Return [x, y] of the center of cell containing provided text 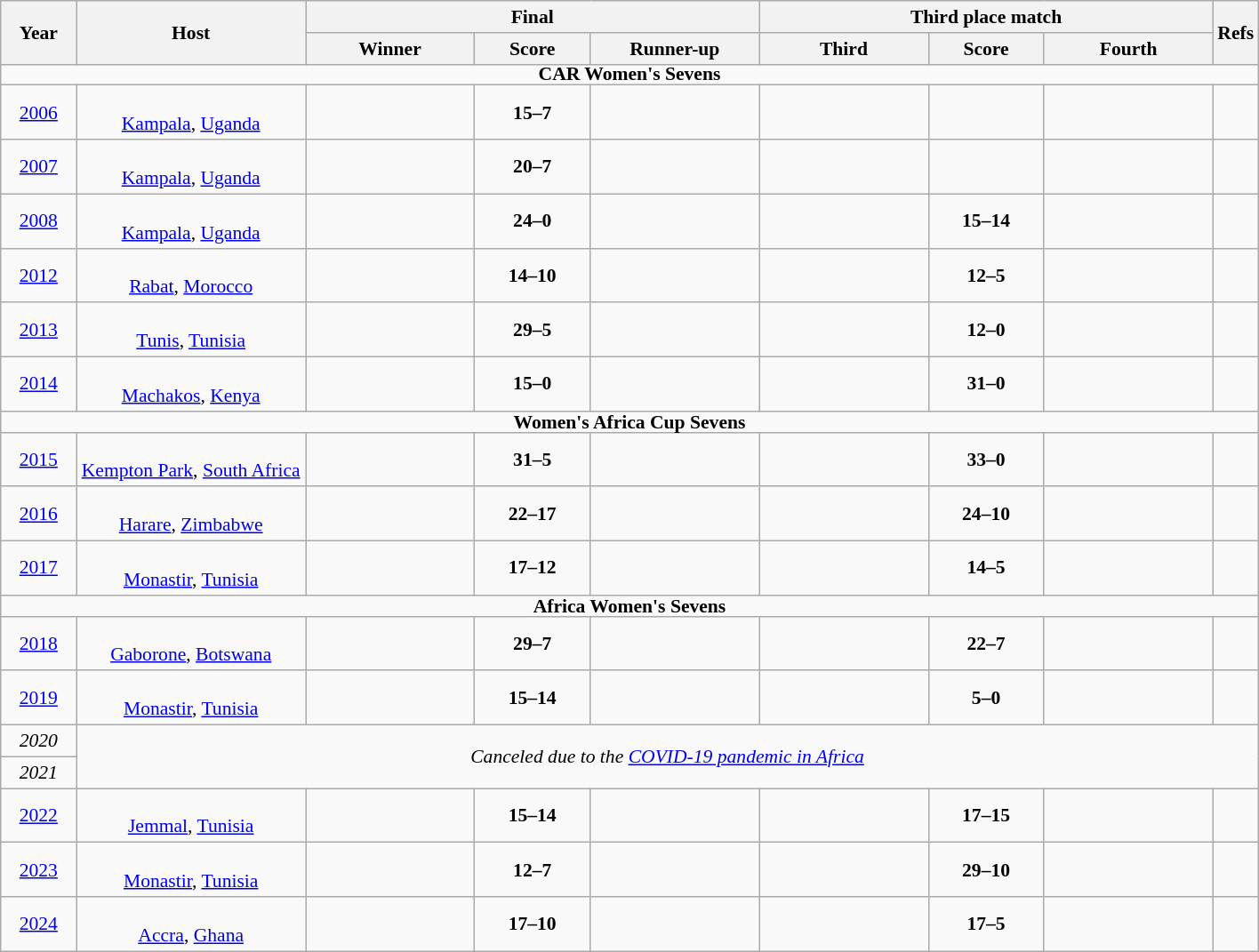
Canceled due to the COVID-19 pandemic in Africa [667, 757]
12–0 [986, 331]
2016 [39, 514]
Host [191, 32]
2008 [39, 220]
2007 [39, 167]
20–7 [533, 167]
24–10 [986, 514]
Fourth [1128, 49]
2015 [39, 459]
Third [844, 49]
Kempton Park, South Africa [191, 459]
31–5 [533, 459]
2018 [39, 644]
2019 [39, 699]
22–7 [986, 644]
17–15 [986, 816]
2014 [39, 384]
31–0 [986, 384]
2013 [39, 331]
2017 [39, 569]
17–12 [533, 569]
Tunis, Tunisia [191, 331]
14–5 [986, 569]
17–10 [533, 924]
Jemmal, Tunisia [191, 816]
Year [39, 32]
33–0 [986, 459]
15–0 [533, 384]
2023 [39, 869]
2012 [39, 276]
Accra, Ghana [191, 924]
Winner [390, 49]
2021 [39, 772]
Women's Africa Cup Sevens [629, 422]
12–5 [986, 276]
5–0 [986, 699]
Third place match [986, 17]
15–7 [533, 112]
29–7 [533, 644]
Harare, Zimbabwe [191, 514]
14–10 [533, 276]
2006 [39, 112]
29–5 [533, 331]
Africa Women's Sevens [629, 606]
CAR Women's Sevens [629, 75]
Gaborone, Botswana [191, 644]
2024 [39, 924]
22–17 [533, 514]
Refs [1236, 32]
12–7 [533, 869]
Rabat, Morocco [191, 276]
17–5 [986, 924]
24–0 [533, 220]
2020 [39, 741]
Runner-up [675, 49]
Machakos, Kenya [191, 384]
Final [533, 17]
29–10 [986, 869]
2022 [39, 816]
